Scan for the cell matching the given text and deliver its (x, y) coordinate at center. 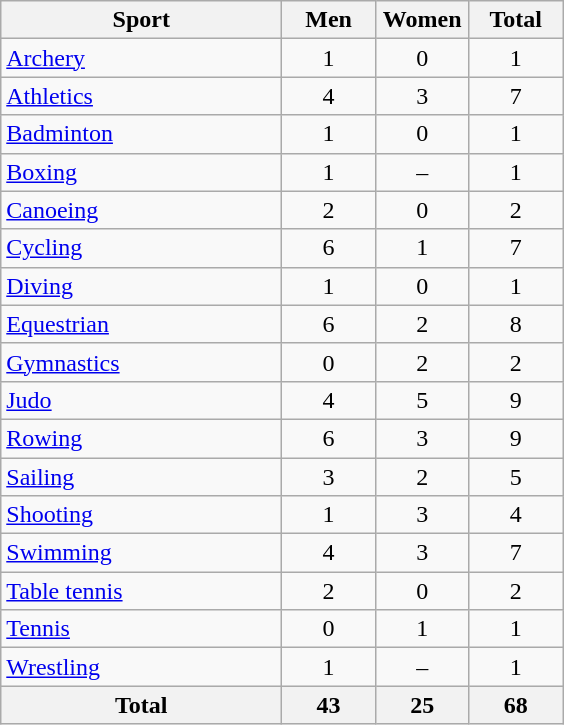
Judo (142, 400)
Sport (142, 20)
Sailing (142, 477)
Archery (142, 58)
Women (422, 20)
Boxing (142, 172)
Cycling (142, 248)
Tennis (142, 629)
Canoeing (142, 210)
Table tennis (142, 591)
Rowing (142, 438)
Badminton (142, 134)
Equestrian (142, 324)
Swimming (142, 553)
68 (516, 705)
Wrestling (142, 667)
Men (329, 20)
Shooting (142, 515)
Diving (142, 286)
8 (516, 324)
Athletics (142, 96)
43 (329, 705)
Gymnastics (142, 362)
25 (422, 705)
